From the cell containing the given text, extract its center point as (X, Y) coordinate. 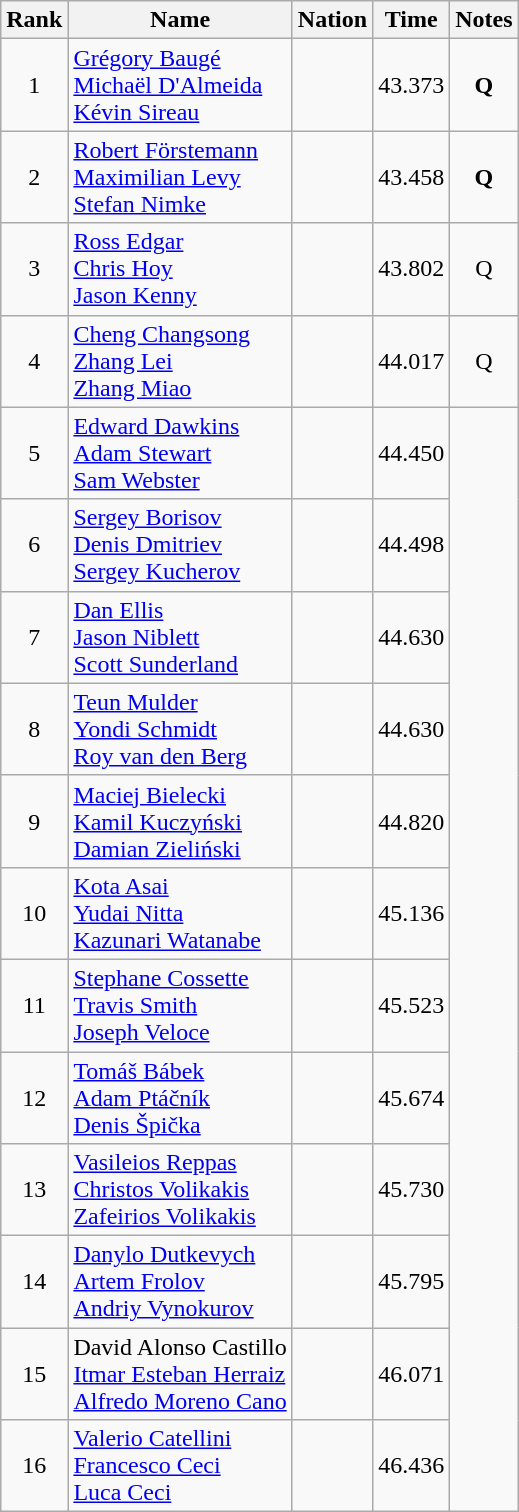
16 (34, 1466)
44.450 (412, 453)
3 (34, 269)
45.674 (412, 1098)
Edward DawkinsAdam StewartSam Webster (180, 453)
5 (34, 453)
43.458 (412, 177)
15 (34, 1374)
7 (34, 637)
9 (34, 821)
Valerio CatelliniFrancesco Ceci Luca Ceci (180, 1466)
Sergey BorisovDenis DmitrievSergey Kucherov (180, 545)
Robert FörstemannMaximilian LevyStefan Nimke (180, 177)
44.498 (412, 545)
Tomáš BábekAdam PtáčníkDenis Špička (180, 1098)
David Alonso Castillo Itmar Esteban HerraizAlfredo Moreno Cano (180, 1374)
Grégory BaugéMichaël D'Almeida Kévin Sireau (180, 85)
Rank (34, 20)
43.802 (412, 269)
45.523 (412, 1005)
12 (34, 1098)
Teun MulderYondi SchmidtRoy van den Berg (180, 729)
Ross EdgarChris HoyJason Kenny (180, 269)
Nation (332, 20)
14 (34, 1282)
Danylo Dutkevych Artem FrolovAndriy Vynokurov (180, 1282)
10 (34, 913)
1 (34, 85)
4 (34, 361)
Notes (484, 20)
43.373 (412, 85)
Vasileios ReppasChristos Volikakis Zafeirios Volikakis (180, 1190)
8 (34, 729)
44.820 (412, 821)
45.730 (412, 1190)
44.017 (412, 361)
Dan EllisJason NiblettScott Sunderland (180, 637)
Time (412, 20)
11 (34, 1005)
6 (34, 545)
46.071 (412, 1374)
2 (34, 177)
Stephane CossetteTravis SmithJoseph Veloce (180, 1005)
Cheng ChangsongZhang LeiZhang Miao (180, 361)
46.436 (412, 1466)
Maciej BieleckiKamil KuczyńskiDamian Zieliński (180, 821)
13 (34, 1190)
Name (180, 20)
45.795 (412, 1282)
45.136 (412, 913)
Kota Asai Yudai NittaKazunari Watanabe (180, 913)
